Determine the [X, Y] coordinate at the center of the cell enclosing the given text.  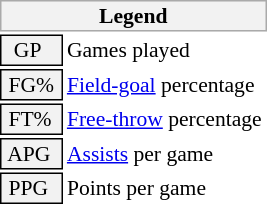
APG [31, 154]
Free-throw percentage [166, 120]
FT% [31, 120]
Field-goal percentage [166, 85]
PPG [31, 188]
Assists per game [166, 154]
GP [31, 50]
FG% [31, 85]
Points per game [166, 188]
Games played [166, 50]
Legend [134, 16]
